Capture the cell that displays the provided text and extract its (X, Y) central coordinate. 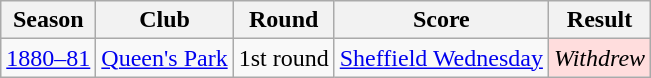
1880–81 (48, 58)
Season (48, 20)
Sheffield Wednesday (441, 58)
Club (164, 20)
Queen's Park (164, 58)
1st round (284, 58)
Withdrew (599, 58)
Result (599, 20)
Round (284, 20)
Score (441, 20)
